Capture the cell that displays the provided text and extract its [X, Y] central coordinate. 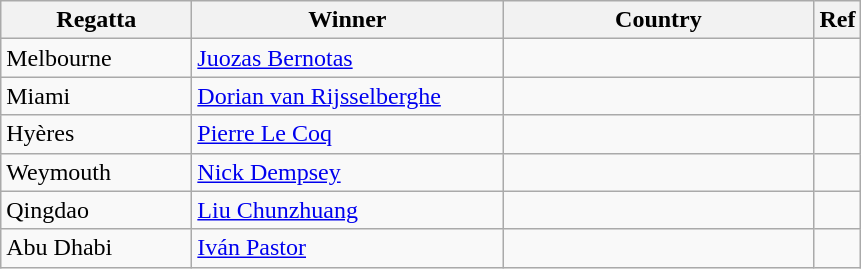
Hyères [96, 134]
Abu Dhabi [96, 248]
Country [658, 20]
Nick Dempsey [348, 172]
Pierre Le Coq [348, 134]
Iván Pastor [348, 248]
Miami [96, 96]
Juozas Bernotas [348, 58]
Regatta [96, 20]
Liu Chunzhuang [348, 210]
Melbourne [96, 58]
Weymouth [96, 172]
Ref [838, 20]
Winner [348, 20]
Qingdao [96, 210]
Dorian van Rijsselberghe [348, 96]
